Output the [X, Y] coordinate of the center of the cell containing the given text.  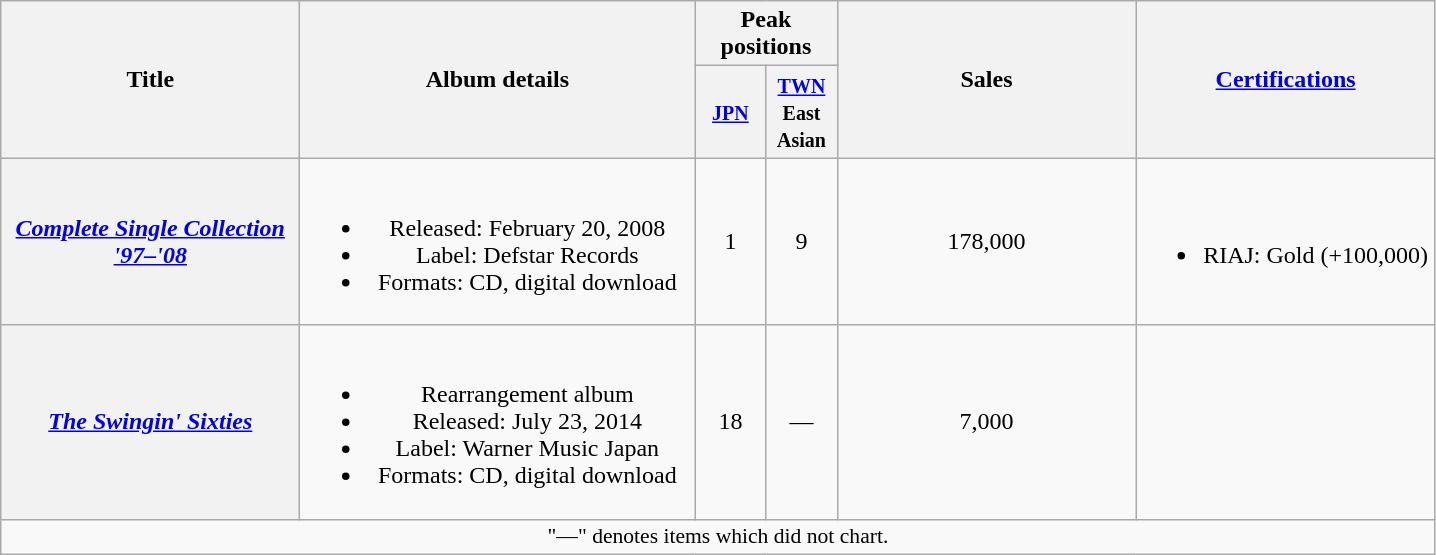
RIAJ: Gold (+100,000) [1286, 242]
The Swingin' Sixties [150, 422]
"—" denotes items which did not chart. [718, 537]
Peak positions [766, 34]
Certifications [1286, 80]
Album details [498, 80]
— [802, 422]
1 [730, 242]
Rearrangement albumReleased: July 23, 2014Label: Warner Music JapanFormats: CD, digital download [498, 422]
18 [730, 422]
178,000 [986, 242]
Title [150, 80]
Sales [986, 80]
JPN [730, 112]
9 [802, 242]
TWN East Asian [802, 112]
7,000 [986, 422]
Released: February 20, 2008Label: Defstar RecordsFormats: CD, digital download [498, 242]
Complete Single Collection '97–'08 [150, 242]
